Locate the cell with the specified text and output its (X, Y) center coordinate. 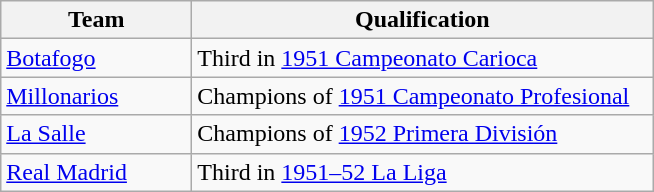
Qualification (422, 20)
Champions of 1952 Primera División (422, 134)
Third in 1951 Campeonato Carioca (422, 58)
Third in 1951–52 La Liga (422, 172)
Botafogo (96, 58)
Millonarios (96, 96)
La Salle (96, 134)
Real Madrid (96, 172)
Team (96, 20)
Champions of 1951 Campeonato Profesional (422, 96)
